Extract the [x, y] coordinate from the center of the cell holding the provided text.  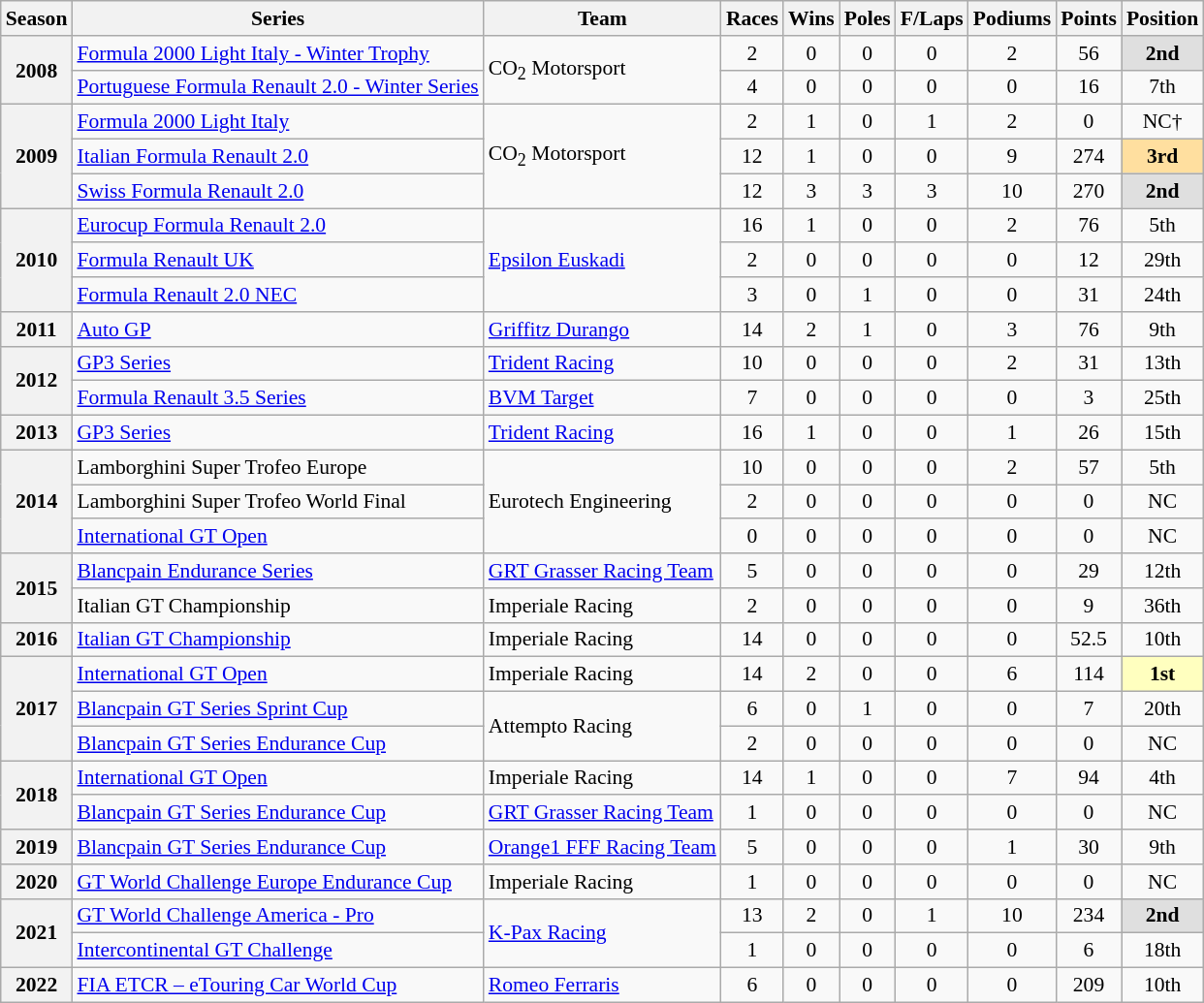
GT World Challenge America - Pro [277, 916]
18th [1162, 951]
26 [1089, 433]
Season [37, 18]
2013 [37, 433]
2008 [37, 70]
114 [1089, 674]
Attempto Racing [603, 727]
56 [1089, 53]
3rd [1162, 157]
Eurocup Formula Renault 2.0 [277, 226]
Griffitz Durango [603, 329]
Orange1 FFF Racing Team [603, 847]
52.5 [1089, 640]
2018 [37, 795]
1st [1162, 674]
Blancpain GT Series Sprint Cup [277, 709]
36th [1162, 606]
NC† [1162, 122]
2021 [37, 932]
K-Pax Racing [603, 932]
29th [1162, 261]
4 [752, 87]
2022 [37, 986]
2009 [37, 157]
2019 [37, 847]
Romeo Ferraris [603, 986]
GT World Challenge Europe Endurance Cup [277, 882]
BVM Target [603, 398]
Wins [811, 18]
274 [1089, 157]
FIA ETCR – eTouring Car World Cup [277, 986]
Team [603, 18]
Podiums [1012, 18]
2020 [37, 882]
Formula 2000 Light Italy - Winter Trophy [277, 53]
2012 [37, 380]
Position [1162, 18]
2015 [37, 587]
20th [1162, 709]
Formula Renault UK [277, 261]
Epsilon Euskadi [603, 260]
13th [1162, 363]
Points [1089, 18]
Series [277, 18]
270 [1089, 191]
Lamborghini Super Trofeo Europe [277, 467]
Poles [868, 18]
4th [1162, 778]
25th [1162, 398]
Formula Renault 2.0 NEC [277, 295]
Eurotech Engineering [603, 502]
Formula Renault 3.5 Series [277, 398]
94 [1089, 778]
209 [1089, 986]
2014 [37, 502]
2016 [37, 640]
Races [752, 18]
30 [1089, 847]
29 [1089, 571]
Swiss Formula Renault 2.0 [277, 191]
15th [1162, 433]
7th [1162, 87]
Auto GP [277, 329]
Portuguese Formula Renault 2.0 - Winter Series [277, 87]
2017 [37, 709]
Blancpain Endurance Series [277, 571]
F/Laps [933, 18]
Formula 2000 Light Italy [277, 122]
234 [1089, 916]
Intercontinental GT Challenge [277, 951]
12th [1162, 571]
13 [752, 916]
Lamborghini Super Trofeo World Final [277, 502]
Italian Formula Renault 2.0 [277, 157]
2010 [37, 260]
24th [1162, 295]
2011 [37, 329]
57 [1089, 467]
